Search for the cell housing the specified text and yield its [X, Y] center coordinate. 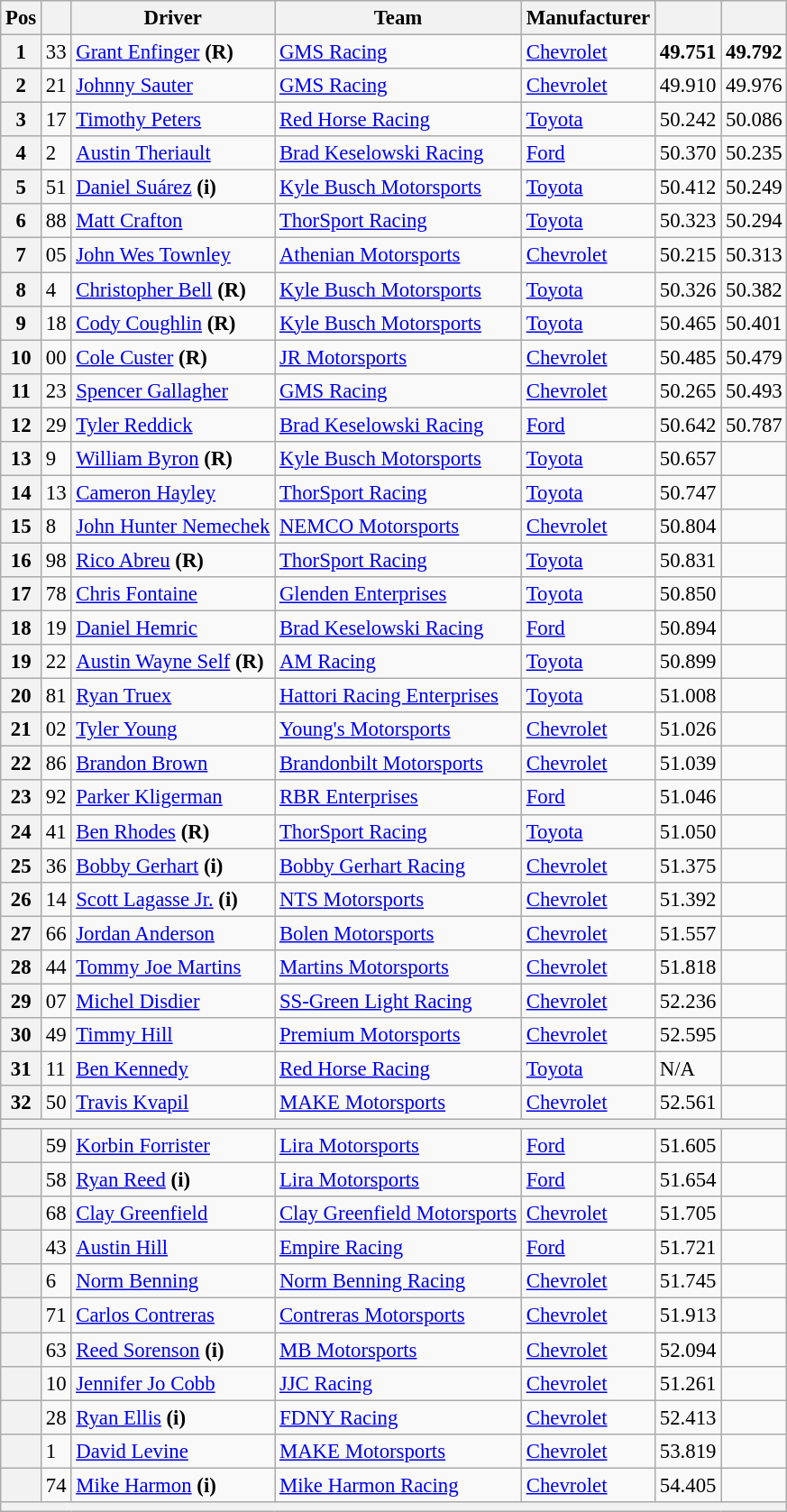
59 [56, 1146]
7 [22, 255]
AM Racing [398, 662]
50.642 [687, 425]
Spencer Gallagher [173, 390]
Austin Theriault [173, 153]
00 [56, 357]
54.405 [687, 1485]
25 [22, 866]
27 [22, 933]
31 [22, 1068]
49.976 [754, 86]
53.819 [687, 1451]
Clay Greenfield Motorsports [398, 1214]
98 [56, 560]
36 [56, 866]
Hattori Racing Enterprises [398, 696]
51.913 [687, 1315]
Bolen Motorsports [398, 933]
51.557 [687, 933]
50.850 [687, 594]
50.370 [687, 153]
41 [56, 831]
05 [56, 255]
32 [22, 1103]
66 [56, 933]
51.818 [687, 967]
Tyler Young [173, 729]
50.493 [754, 390]
Clay Greenfield [173, 1214]
51.039 [687, 764]
FDNY Racing [398, 1417]
50.382 [754, 289]
Jennifer Jo Cobb [173, 1383]
Team [398, 18]
Michel Disdier [173, 1001]
51.050 [687, 831]
26 [22, 899]
52.595 [687, 1035]
50.235 [754, 153]
Carlos Contreras [173, 1315]
Travis Kvapil [173, 1103]
Jordan Anderson [173, 933]
Cole Custer (R) [173, 357]
Bobby Gerhart Racing [398, 866]
07 [56, 1001]
51.392 [687, 899]
Daniel Hemric [173, 628]
Premium Motorsports [398, 1035]
David Levine [173, 1451]
51.745 [687, 1281]
78 [56, 594]
Martins Motorsports [398, 967]
50.657 [687, 459]
51.375 [687, 866]
71 [56, 1315]
John Hunter Nemechek [173, 527]
Rico Abreu (R) [173, 560]
Tyler Reddick [173, 425]
02 [56, 729]
50 [56, 1103]
Austin Wayne Self (R) [173, 662]
51.605 [687, 1146]
Chris Fontaine [173, 594]
20 [22, 696]
Empire Racing [398, 1248]
Norm Benning Racing [398, 1281]
16 [22, 560]
68 [56, 1214]
50.787 [754, 425]
Manufacturer [588, 18]
Norm Benning [173, 1281]
50.899 [687, 662]
Bobby Gerhart (i) [173, 866]
81 [56, 696]
Johnny Sauter [173, 86]
JJC Racing [398, 1383]
74 [56, 1485]
5 [22, 188]
50.242 [687, 120]
MB Motorsports [398, 1350]
52.561 [687, 1103]
Reed Sorenson (i) [173, 1350]
51.008 [687, 696]
NTS Motorsports [398, 899]
50.265 [687, 390]
15 [22, 527]
49.792 [754, 52]
50.831 [687, 560]
50.804 [687, 527]
Mike Harmon Racing [398, 1485]
33 [56, 52]
50.747 [687, 492]
92 [56, 798]
Daniel Suárez (i) [173, 188]
Athenian Motorsports [398, 255]
NEMCO Motorsports [398, 527]
50.894 [687, 628]
RBR Enterprises [398, 798]
Matt Crafton [173, 221]
Pos [22, 18]
50.313 [754, 255]
Timmy Hill [173, 1035]
86 [56, 764]
Korbin Forrister [173, 1146]
50.465 [687, 323]
Parker Kligerman [173, 798]
Young's Motorsports [398, 729]
Brandonbilt Motorsports [398, 764]
JR Motorsports [398, 357]
50.401 [754, 323]
51.026 [687, 729]
Ben Kennedy [173, 1068]
50.294 [754, 221]
12 [22, 425]
52.413 [687, 1417]
Ryan Reed (i) [173, 1180]
Mike Harmon (i) [173, 1485]
Driver [173, 18]
Contreras Motorsports [398, 1315]
SS-Green Light Racing [398, 1001]
52.094 [687, 1350]
John Wes Townley [173, 255]
Cameron Hayley [173, 492]
Tommy Joe Martins [173, 967]
52.236 [687, 1001]
50.326 [687, 289]
51.046 [687, 798]
Grant Enfinger (R) [173, 52]
Scott Lagasse Jr. (i) [173, 899]
Christopher Bell (R) [173, 289]
43 [56, 1248]
63 [56, 1350]
51.721 [687, 1248]
49.910 [687, 86]
50.323 [687, 221]
Austin Hill [173, 1248]
Ryan Truex [173, 696]
24 [22, 831]
44 [56, 967]
50.249 [754, 188]
49.751 [687, 52]
Ryan Ellis (i) [173, 1417]
50.086 [754, 120]
Cody Coughlin (R) [173, 323]
Timothy Peters [173, 120]
30 [22, 1035]
88 [56, 221]
Glenden Enterprises [398, 594]
William Byron (R) [173, 459]
51.705 [687, 1214]
51.654 [687, 1180]
N/A [687, 1068]
58 [56, 1180]
51.261 [687, 1383]
49 [56, 1035]
51 [56, 188]
50.479 [754, 357]
50.412 [687, 188]
3 [22, 120]
50.215 [687, 255]
Brandon Brown [173, 764]
Ben Rhodes (R) [173, 831]
50.485 [687, 357]
